For the text-containing cell, return its midpoint in [x, y] coordinate format. 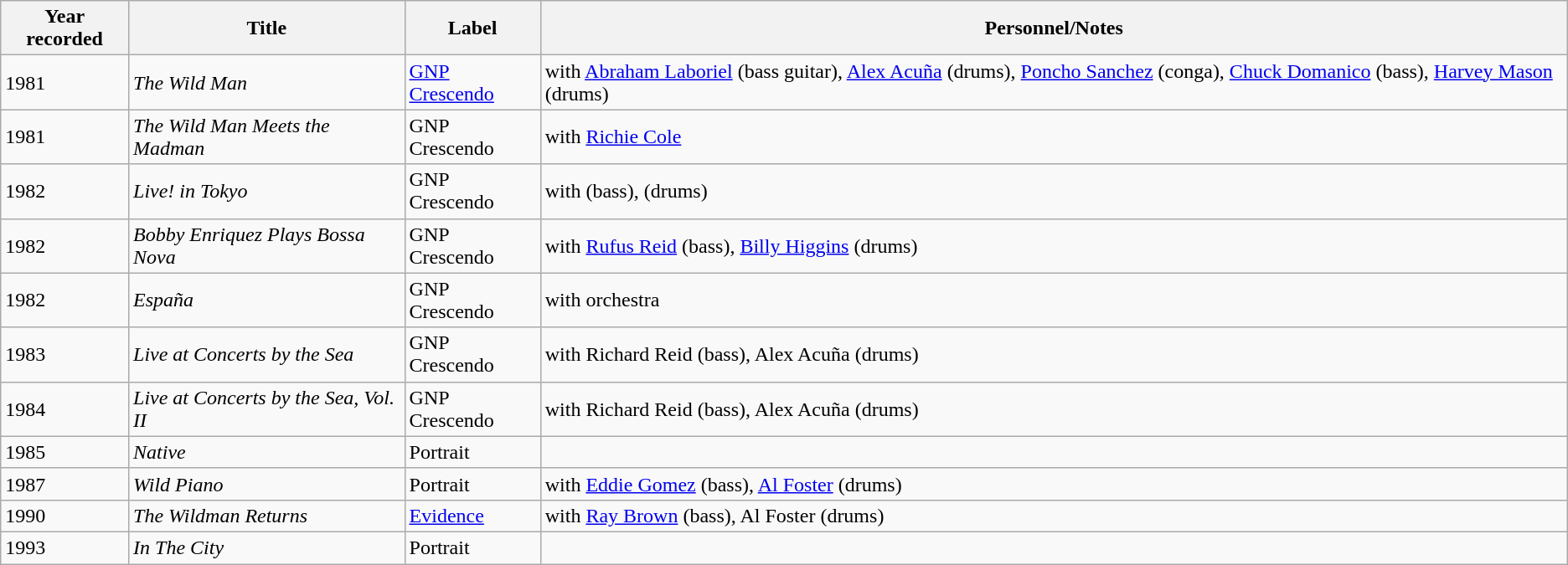
with (bass), (drums) [1054, 191]
Label [472, 28]
Native [267, 452]
with Ray Brown (bass), Al Foster (drums) [1054, 516]
Year recorded [65, 28]
Title [267, 28]
Bobby Enriquez Plays Bossa Nova [267, 246]
In The City [267, 547]
1984 [65, 408]
Personnel/Notes [1054, 28]
with Abraham Laboriel (bass guitar), Alex Acuña (drums), Poncho Sanchez (conga), Chuck Domanico (bass), Harvey Mason (drums) [1054, 82]
with orchestra [1054, 300]
1983 [65, 355]
The Wildman Returns [267, 516]
1993 [65, 547]
with Eddie Gomez (bass), Al Foster (drums) [1054, 484]
1987 [65, 484]
1990 [65, 516]
with Rufus Reid (bass), Billy Higgins (drums) [1054, 246]
The Wild Man [267, 82]
with Richie Cole [1054, 137]
Evidence [472, 516]
Wild Piano [267, 484]
1985 [65, 452]
The Wild Man Meets the Madman [267, 137]
Live at Concerts by the Sea [267, 355]
Live at Concerts by the Sea, Vol. II [267, 408]
Live! in Tokyo [267, 191]
España [267, 300]
